Scan for the cell matching the given text and deliver its [X, Y] coordinate at center. 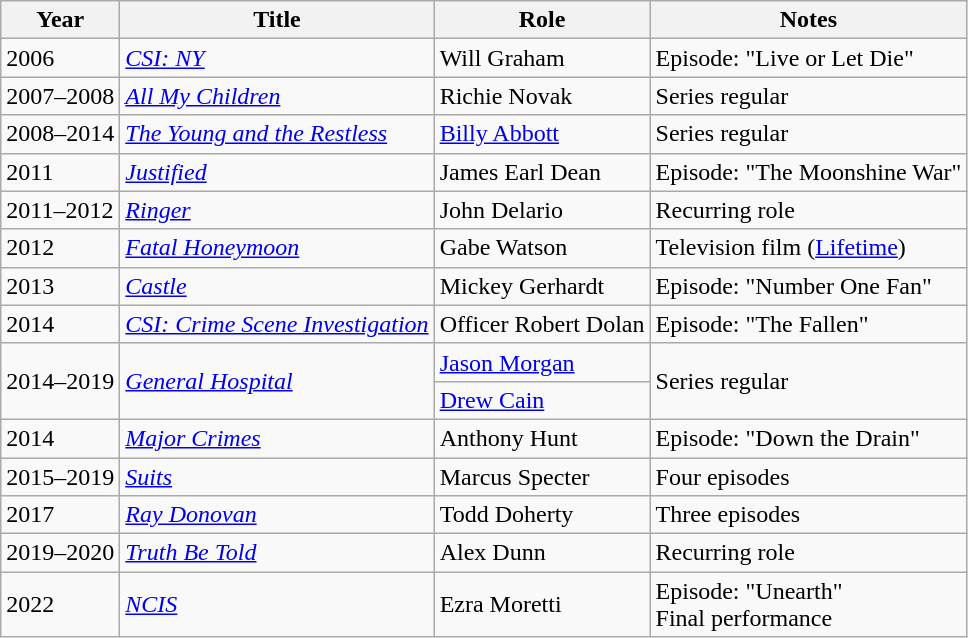
Marcus Specter [542, 477]
2022 [60, 604]
Role [542, 20]
CSI: NY [277, 58]
Todd Doherty [542, 515]
2011–2012 [60, 210]
Three episodes [808, 515]
NCIS [277, 604]
Will Graham [542, 58]
Episode: "Unearth"Final performance [808, 604]
2007–2008 [60, 96]
Alex Dunn [542, 553]
All My Children [277, 96]
Episode: "Down the Drain" [808, 438]
CSI: Crime Scene Investigation [277, 324]
Television film (Lifetime) [808, 248]
2006 [60, 58]
Suits [277, 477]
Episode: "Live or Let Die" [808, 58]
2015–2019 [60, 477]
Gabe Watson [542, 248]
Major Crimes [277, 438]
Ringer [277, 210]
Drew Cain [542, 400]
Ray Donovan [277, 515]
Jason Morgan [542, 362]
Episode: "Number One Fan" [808, 286]
Ezra Moretti [542, 604]
Mickey Gerhardt [542, 286]
2017 [60, 515]
Episode: "The Fallen" [808, 324]
2014–2019 [60, 381]
The Young and the Restless [277, 134]
Truth Be Told [277, 553]
Fatal Honeymoon [277, 248]
2008–2014 [60, 134]
John Delario [542, 210]
Anthony Hunt [542, 438]
Castle [277, 286]
Notes [808, 20]
2013 [60, 286]
2019–2020 [60, 553]
Officer Robert Dolan [542, 324]
2011 [60, 172]
Richie Novak [542, 96]
General Hospital [277, 381]
Billy Abbott [542, 134]
Year [60, 20]
Episode: "The Moonshine War" [808, 172]
Title [277, 20]
James Earl Dean [542, 172]
2012 [60, 248]
Four episodes [808, 477]
Justified [277, 172]
